Extract the (x, y) coordinate from the center of the cell holding the provided text.  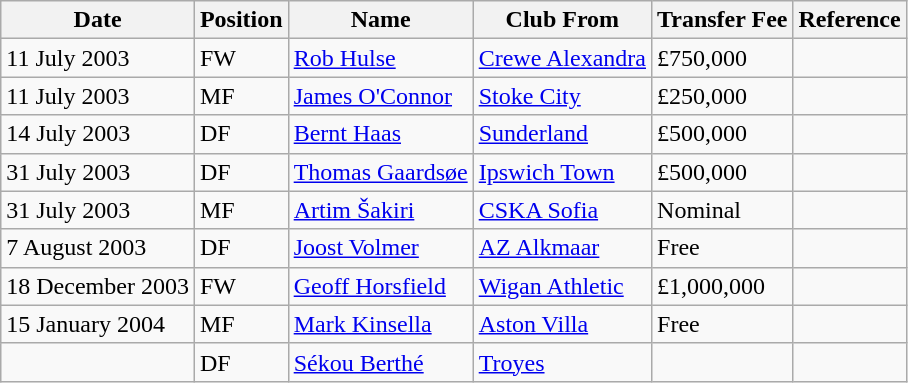
15 January 2004 (98, 324)
Sékou Berthé (380, 362)
Name (380, 20)
Thomas Gaardsøe (380, 172)
18 December 2003 (98, 286)
14 July 2003 (98, 134)
Date (98, 20)
Nominal (722, 210)
Wigan Athletic (562, 286)
Joost Volmer (380, 248)
£1,000,000 (722, 286)
Bernt Haas (380, 134)
Stoke City (562, 96)
Ipswich Town (562, 172)
Artim Šakiri (380, 210)
Transfer Fee (722, 20)
CSKA Sofia (562, 210)
Reference (850, 20)
£250,000 (722, 96)
Troyes (562, 362)
Mark Kinsella (380, 324)
Rob Hulse (380, 58)
Geoff Horsfield (380, 286)
AZ Alkmaar (562, 248)
Aston Villa (562, 324)
7 August 2003 (98, 248)
James O'Connor (380, 96)
£750,000 (722, 58)
Crewe Alexandra (562, 58)
Sunderland (562, 134)
Club From (562, 20)
Position (241, 20)
